Locate the cell with the specified text and output its (x, y) center coordinate. 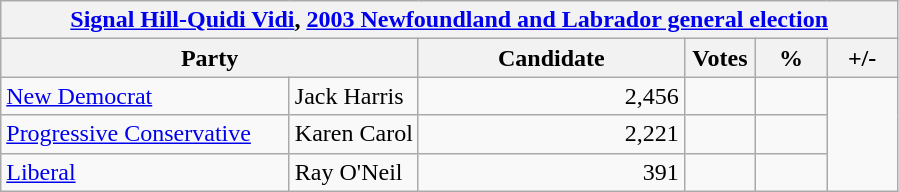
Karen Carol (354, 134)
Liberal (146, 172)
391 (551, 172)
Ray O'Neil (354, 172)
Progressive Conservative (146, 134)
2,221 (551, 134)
+/- (862, 58)
Signal Hill-Quidi Vidi, 2003 Newfoundland and Labrador general election (450, 20)
Votes (720, 58)
2,456 (551, 96)
Party (210, 58)
Candidate (551, 58)
Jack Harris (354, 96)
New Democrat (146, 96)
% (790, 58)
